Extract the (X, Y) coordinate from the center of the cell holding the provided text.  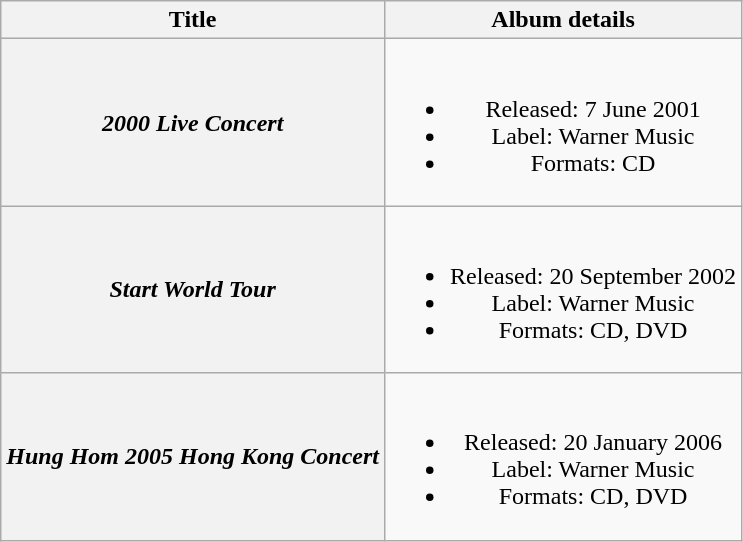
Album details (564, 20)
Hung Hom 2005 Hong Kong Concert (193, 456)
Released: 7 June 2001Label: Warner MusicFormats: CD (564, 122)
Released: 20 January 2006Label: Warner MusicFormats: CD, DVD (564, 456)
2000 Live Concert (193, 122)
Released: 20 September 2002Label: Warner MusicFormats: CD, DVD (564, 290)
Title (193, 20)
Start World Tour (193, 290)
